Return [x, y] of the center of cell containing provided text 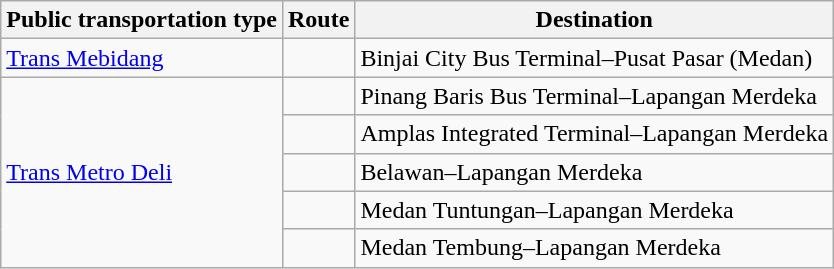
Trans Metro Deli [142, 172]
Trans Mebidang [142, 58]
Medan Tuntungan–Lapangan Merdeka [594, 210]
Route [318, 20]
Belawan–Lapangan Merdeka [594, 172]
Amplas Integrated Terminal–Lapangan Merdeka [594, 134]
Destination [594, 20]
Medan Tembung–Lapangan Merdeka [594, 248]
Binjai City Bus Terminal–Pusat Pasar (Medan) [594, 58]
Public transportation type [142, 20]
Pinang Baris Bus Terminal–Lapangan Merdeka [594, 96]
